Detect which cell encompasses the target text, then output its [x, y] center coordinate. 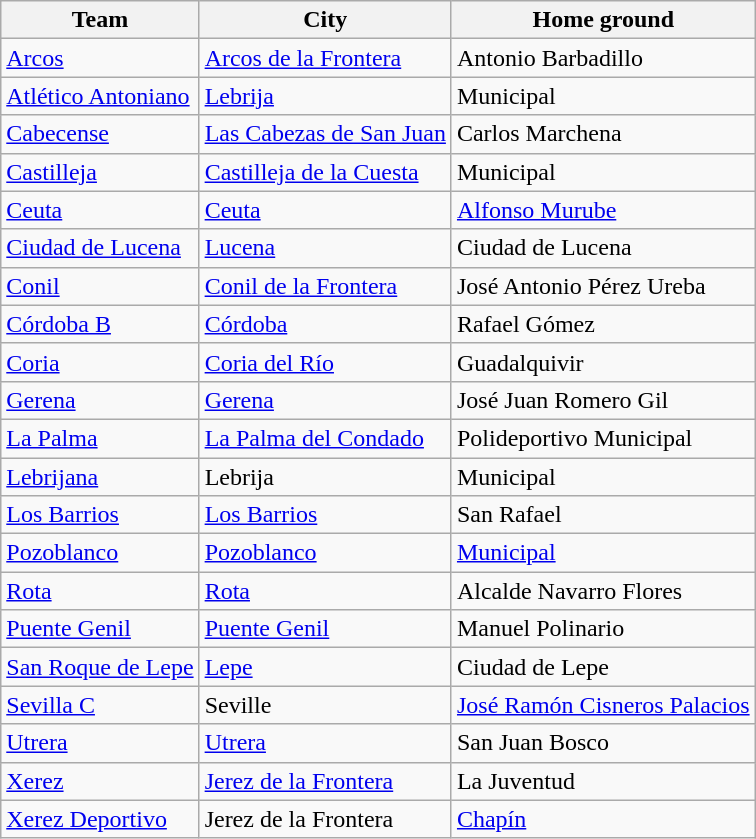
Coria [100, 362]
Ciudad de Lepe [603, 667]
Chapín [603, 819]
La Palma del Condado [325, 438]
Carlos Marchena [603, 134]
Sevilla C [100, 705]
Córdoba [325, 324]
San Juan Bosco [603, 743]
Córdoba B [100, 324]
Las Cabezas de San Juan [325, 134]
San Roque de Lepe [100, 667]
Alfonso Murube [603, 210]
Castilleja [100, 172]
Guadalquivir [603, 362]
Seville [325, 705]
Coria del Río [325, 362]
Polideportivo Municipal [603, 438]
Alcalde Navarro Flores [603, 591]
Conil [100, 286]
José Antonio Pérez Ureba [603, 286]
City [325, 20]
Rafael Gómez [603, 324]
Home ground [603, 20]
José Juan Romero Gil [603, 400]
La Juventud [603, 781]
La Palma [100, 438]
Castilleja de la Cuesta [325, 172]
Team [100, 20]
Conil de la Frontera [325, 286]
Antonio Barbadillo [603, 58]
Lebrijana [100, 477]
Arcos [100, 58]
Cabecense [100, 134]
Atlético Antoniano [100, 96]
José Ramón Cisneros Palacios [603, 705]
Manuel Polinario [603, 629]
Arcos de la Frontera [325, 58]
San Rafael [603, 515]
Xerez [100, 781]
Lepe [325, 667]
Lucena [325, 248]
Xerez Deportivo [100, 819]
